Search for the cell housing the specified text and yield its [X, Y] center coordinate. 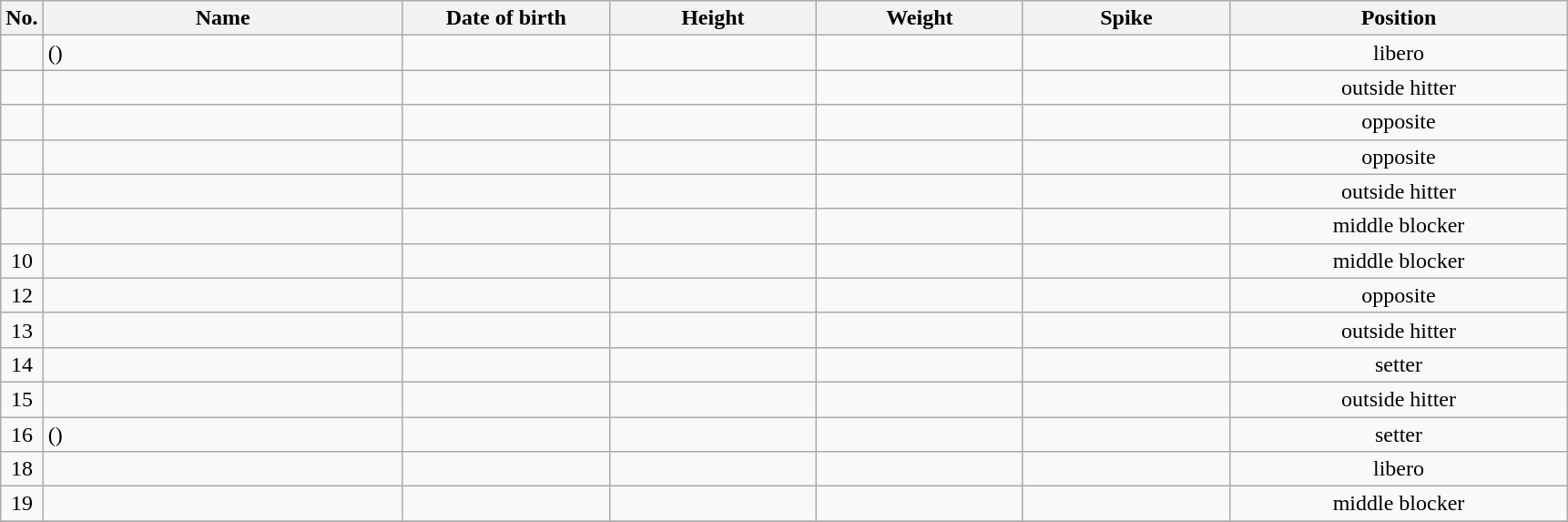
18 [22, 469]
Position [1399, 18]
Height [712, 18]
Date of birth [506, 18]
No. [22, 18]
15 [22, 399]
Spike [1125, 18]
13 [22, 330]
19 [22, 504]
12 [22, 295]
Weight [920, 18]
16 [22, 435]
Name [222, 18]
10 [22, 261]
14 [22, 364]
